For the text-containing cell, return its midpoint in (X, Y) coordinate format. 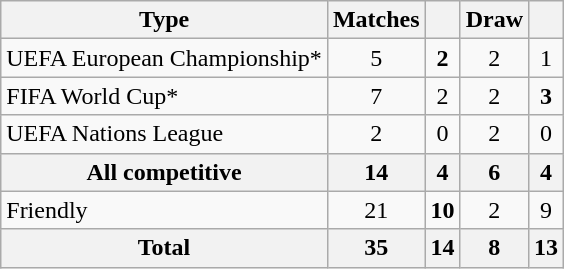
9 (546, 210)
UEFA European Championship* (164, 58)
3 (546, 96)
All competitive (164, 172)
Matches (376, 20)
10 (442, 210)
7 (376, 96)
1 (546, 58)
UEFA Nations League (164, 134)
6 (494, 172)
Draw (494, 20)
13 (546, 248)
21 (376, 210)
35 (376, 248)
Type (164, 20)
Total (164, 248)
Friendly (164, 210)
FIFA World Cup* (164, 96)
5 (376, 58)
8 (494, 248)
